Capture the cell that displays the provided text and extract its [X, Y] central coordinate. 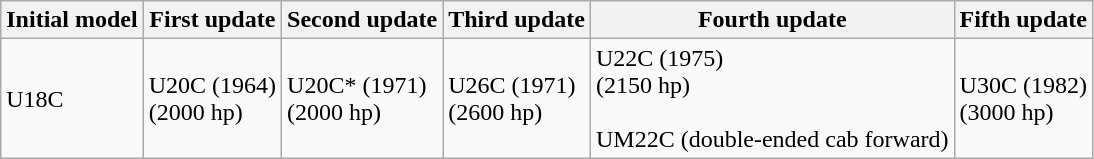
Initial model [72, 20]
U18C [72, 98]
U20C (1964)(2000 hp) [212, 98]
Fifth update [1023, 20]
Second update [362, 20]
Fourth update [772, 20]
U30C (1982)(3000 hp) [1023, 98]
U26C (1971)(2600 hp) [517, 98]
U22C (1975)(2150 hp)UM22C (double-ended cab forward) [772, 98]
First update [212, 20]
Third update [517, 20]
U20C* (1971)(2000 hp) [362, 98]
